Return (x, y) of the center of cell containing provided text 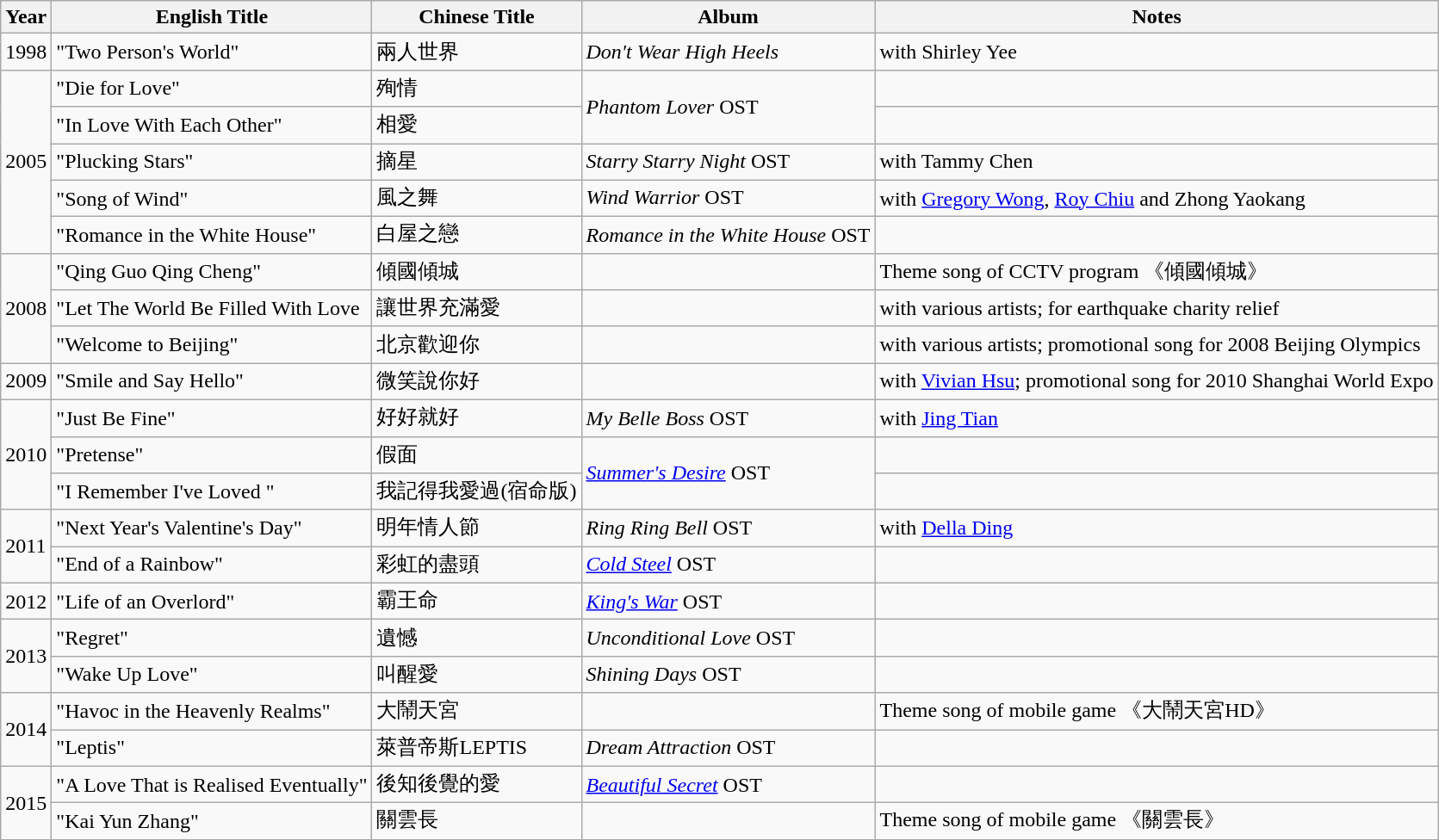
with Gregory Wong, Roy Chiu and Zhong Yaokang (1157, 198)
"Regret" (212, 639)
"Die for Love" (212, 88)
彩虹的盡頭 (477, 565)
Cold Steel OST (729, 565)
2005 (26, 162)
Romance in the White House OST (729, 236)
叫醒愛 (477, 675)
with Della Ding (1157, 528)
King's War OST (729, 601)
兩人世界 (477, 52)
我記得我愛過(宿命版) (477, 492)
2008 (26, 308)
北京歡迎你 (477, 344)
"Just Be Fine" (212, 418)
Notes (1157, 17)
Theme song of mobile game 《關雲長》 (1157, 821)
with Tammy Chen (1157, 162)
"Plucking Stars" (212, 162)
Theme song of CCTV program 《傾國傾城》 (1157, 272)
2015 (26, 802)
2014 (26, 730)
with various artists; promotional song for 2008 Beijing Olympics (1157, 344)
with various artists; for earthquake charity relief (1157, 308)
"Pretense" (212, 454)
"Smile and Say Hello" (212, 382)
"Welcome to Beijing" (212, 344)
2010 (26, 454)
"Song of Wind" (212, 198)
Phantom Lover OST (729, 107)
"Two Person's World" (212, 52)
2011 (26, 546)
"Kai Yun Zhang" (212, 821)
白屋之戀 (477, 236)
遺憾 (477, 639)
1998 (26, 52)
"Romance in the White House" (212, 236)
傾國傾城 (477, 272)
萊普帝斯LEPTIS (477, 749)
Chinese Title (477, 17)
大鬧天宮 (477, 711)
Shining Days OST (729, 675)
"In Love With Each Other" (212, 126)
Album (729, 17)
with Jing Tian (1157, 418)
Wind Warrior OST (729, 198)
Unconditional Love OST (729, 639)
"A Love That is Realised Eventually" (212, 785)
Dream Attraction OST (729, 749)
Don't Wear High Heels (729, 52)
Starry Starry Night OST (729, 162)
Theme song of mobile game 《大鬧天宮HD》 (1157, 711)
摘星 (477, 162)
Summer's Desire OST (729, 473)
2013 (26, 656)
English Title (212, 17)
Beautiful Secret OST (729, 785)
微笑說你好 (477, 382)
假面 (477, 454)
明年情人節 (477, 528)
"Leptis" (212, 749)
殉情 (477, 88)
"Wake Up Love" (212, 675)
with Shirley Yee (1157, 52)
霸王命 (477, 601)
2012 (26, 601)
2009 (26, 382)
"Let The World Be Filled With Love (212, 308)
關雲長 (477, 821)
"End of a Rainbow" (212, 565)
"Havoc in the Heavenly Realms" (212, 711)
"Qing Guo Qing Cheng" (212, 272)
後知後覺的愛 (477, 785)
Ring Ring Bell OST (729, 528)
Year (26, 17)
好好就好 (477, 418)
"I Remember I've Loved " (212, 492)
風之舞 (477, 198)
相愛 (477, 126)
"Life of an Overlord" (212, 601)
讓世界充滿愛 (477, 308)
with Vivian Hsu; promotional song for 2010 Shanghai World Expo (1157, 382)
"Next Year's Valentine's Day" (212, 528)
My Belle Boss OST (729, 418)
